Determine the (X, Y) coordinate at the center of the cell enclosing the given text.  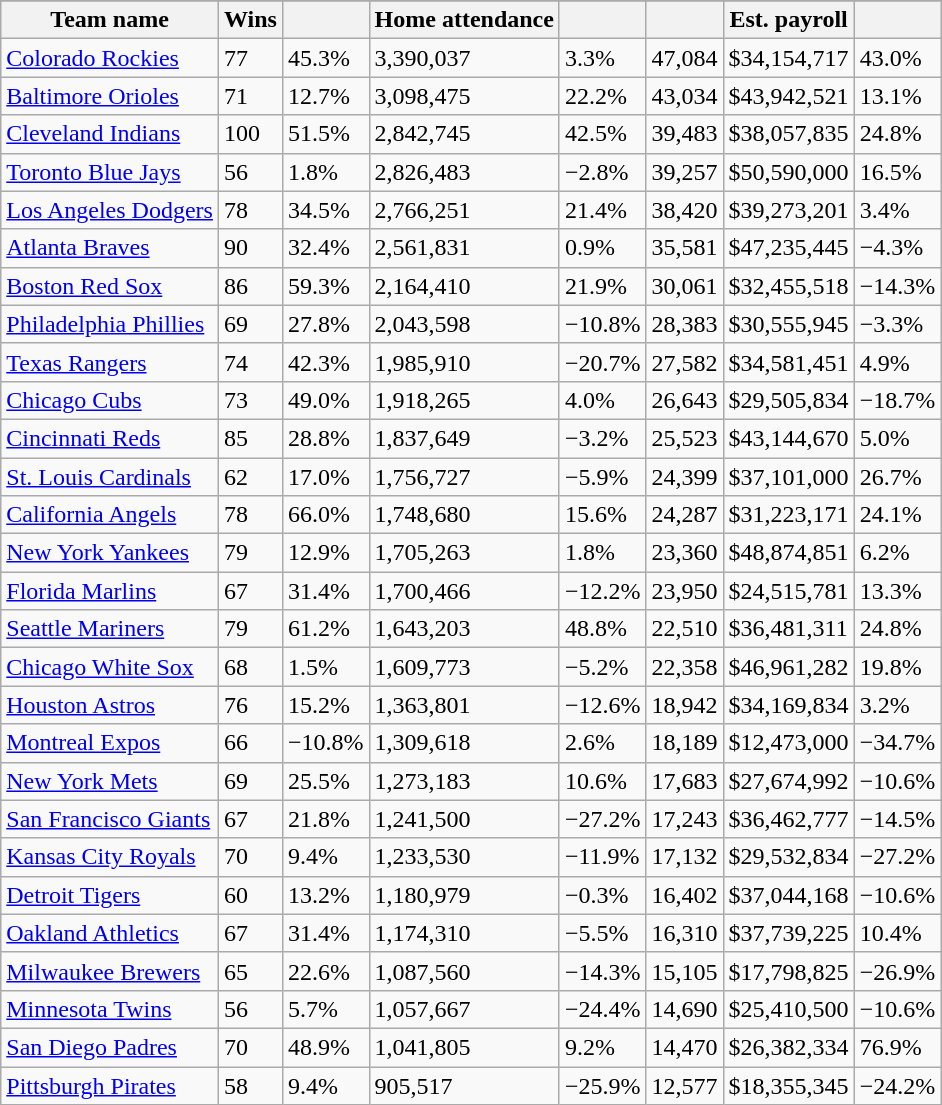
25.5% (326, 781)
$34,581,451 (788, 362)
2,842,745 (464, 134)
1,985,910 (464, 362)
22.6% (326, 971)
27,582 (684, 362)
Minnesota Twins (110, 1009)
74 (250, 362)
Team name (110, 20)
Atlanta Braves (110, 248)
0.9% (602, 248)
Wins (250, 20)
90 (250, 248)
16,402 (684, 895)
1,057,667 (464, 1009)
21.8% (326, 819)
1,756,727 (464, 477)
77 (250, 58)
Los Angeles Dodgers (110, 210)
16,310 (684, 933)
59.3% (326, 286)
39,257 (684, 172)
43.0% (898, 58)
$26,382,334 (788, 1047)
17.0% (326, 477)
48.9% (326, 1047)
$34,169,834 (788, 705)
$39,273,201 (788, 210)
$37,101,000 (788, 477)
22,510 (684, 629)
18,189 (684, 743)
25,523 (684, 438)
1,241,500 (464, 819)
12,577 (684, 1085)
17,683 (684, 781)
3,390,037 (464, 58)
10.4% (898, 933)
86 (250, 286)
St. Louis Cardinals (110, 477)
−5.2% (602, 667)
22.2% (602, 96)
Cleveland Indians (110, 134)
2.6% (602, 743)
$25,410,500 (788, 1009)
Chicago White Sox (110, 667)
17,132 (684, 857)
3,098,475 (464, 96)
47,084 (684, 58)
Houston Astros (110, 705)
$34,154,717 (788, 58)
28.8% (326, 438)
−20.7% (602, 362)
16.5% (898, 172)
Est. payroll (788, 20)
1,174,310 (464, 933)
19.8% (898, 667)
2,766,251 (464, 210)
Seattle Mariners (110, 629)
Chicago Cubs (110, 400)
61.2% (326, 629)
4.0% (602, 400)
6.2% (898, 553)
Pittsburgh Pirates (110, 1085)
$36,481,311 (788, 629)
68 (250, 667)
2,164,410 (464, 286)
43,034 (684, 96)
Cincinnati Reds (110, 438)
49.0% (326, 400)
62 (250, 477)
51.5% (326, 134)
12.7% (326, 96)
2,043,598 (464, 324)
28,383 (684, 324)
Kansas City Royals (110, 857)
34.5% (326, 210)
$47,235,445 (788, 248)
24,287 (684, 515)
$24,515,781 (788, 591)
New York Mets (110, 781)
−12.2% (602, 591)
30,061 (684, 286)
1,748,680 (464, 515)
1,087,560 (464, 971)
$31,223,171 (788, 515)
3.4% (898, 210)
−26.9% (898, 971)
1,609,773 (464, 667)
$48,874,851 (788, 553)
1,041,805 (464, 1047)
Montreal Expos (110, 743)
85 (250, 438)
13.1% (898, 96)
$43,942,521 (788, 96)
26.7% (898, 477)
24,399 (684, 477)
Toronto Blue Jays (110, 172)
2,826,483 (464, 172)
23,950 (684, 591)
−11.9% (602, 857)
22,358 (684, 667)
Detroit Tigers (110, 895)
58 (250, 1085)
San Diego Padres (110, 1047)
$37,739,225 (788, 933)
76 (250, 705)
California Angels (110, 515)
San Francisco Giants (110, 819)
4.9% (898, 362)
−18.7% (898, 400)
$12,473,000 (788, 743)
Milwaukee Brewers (110, 971)
26,643 (684, 400)
2,561,831 (464, 248)
$27,674,992 (788, 781)
73 (250, 400)
32.4% (326, 248)
60 (250, 895)
66 (250, 743)
Florida Marlins (110, 591)
1,309,618 (464, 743)
15.2% (326, 705)
24.1% (898, 515)
14,470 (684, 1047)
15,105 (684, 971)
$37,044,168 (788, 895)
$32,455,518 (788, 286)
42.3% (326, 362)
45.3% (326, 58)
13.3% (898, 591)
−0.3% (602, 895)
100 (250, 134)
$38,057,835 (788, 134)
$29,505,834 (788, 400)
1,363,801 (464, 705)
3.2% (898, 705)
38,420 (684, 210)
$36,462,777 (788, 819)
Boston Red Sox (110, 286)
$17,798,825 (788, 971)
21.4% (602, 210)
1,700,466 (464, 591)
1,233,530 (464, 857)
17,243 (684, 819)
905,517 (464, 1085)
−5.5% (602, 933)
3.3% (602, 58)
−24.4% (602, 1009)
12.9% (326, 553)
Baltimore Orioles (110, 96)
27.8% (326, 324)
18,942 (684, 705)
$46,961,282 (788, 667)
48.8% (602, 629)
1,180,979 (464, 895)
Philadelphia Phillies (110, 324)
42.5% (602, 134)
65 (250, 971)
$30,555,945 (788, 324)
Colorado Rockies (110, 58)
21.9% (602, 286)
71 (250, 96)
−25.9% (602, 1085)
−24.2% (898, 1085)
5.0% (898, 438)
−5.9% (602, 477)
$18,355,345 (788, 1085)
76.9% (898, 1047)
5.7% (326, 1009)
10.6% (602, 781)
13.2% (326, 895)
1,918,265 (464, 400)
23,360 (684, 553)
35,581 (684, 248)
Home attendance (464, 20)
$29,532,834 (788, 857)
−4.3% (898, 248)
15.6% (602, 515)
9.2% (602, 1047)
−3.3% (898, 324)
−2.8% (602, 172)
Oakland Athletics (110, 933)
$43,144,670 (788, 438)
Texas Rangers (110, 362)
New York Yankees (110, 553)
1,837,649 (464, 438)
1,705,263 (464, 553)
1,273,183 (464, 781)
1,643,203 (464, 629)
39,483 (684, 134)
66.0% (326, 515)
$50,590,000 (788, 172)
1.5% (326, 667)
−12.6% (602, 705)
−3.2% (602, 438)
14,690 (684, 1009)
−34.7% (898, 743)
−14.5% (898, 819)
